Identify which cell holds the provided text, then report its [x, y] central coordinate. 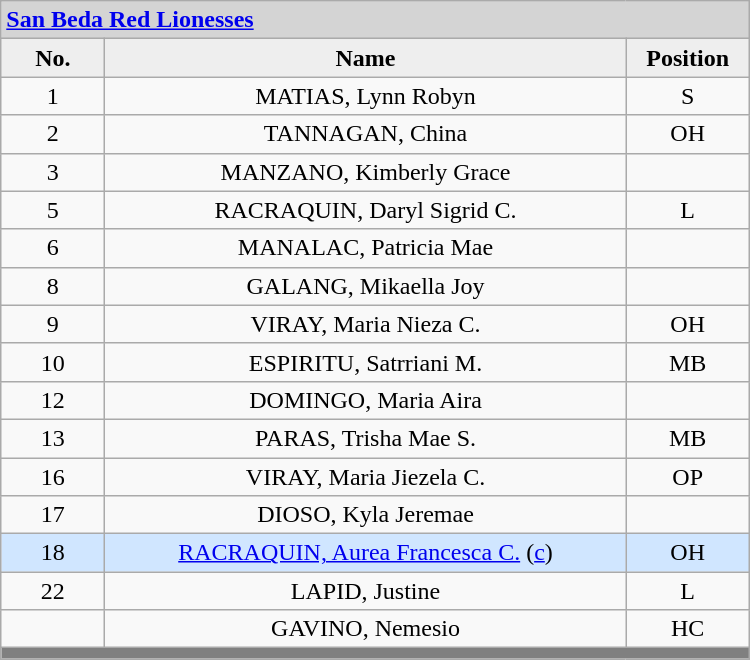
TANNAGAN, China [366, 134]
2 [53, 134]
DOMINGO, Maria Aira [366, 400]
17 [53, 515]
9 [53, 324]
MATIAS, Lynn Robyn [366, 96]
1 [53, 96]
GAVINO, Nemesio [366, 629]
MANALAC, Patricia Mae [366, 248]
VIRAY, Maria Nieza C. [366, 324]
GALANG, Mikaella Joy [366, 286]
18 [53, 553]
13 [53, 438]
3 [53, 172]
22 [53, 591]
San Beda Red Lionesses [375, 20]
S [688, 96]
DIOSO, Kyla Jeremae [366, 515]
HC [688, 629]
10 [53, 362]
Position [688, 58]
MANZANO, Kimberly Grace [366, 172]
RACRAQUIN, Aurea Francesca C. (c) [366, 553]
12 [53, 400]
ESPIRITU, Satrriani M. [366, 362]
OP [688, 477]
8 [53, 286]
RACRAQUIN, Daryl Sigrid C. [366, 210]
16 [53, 477]
PARAS, Trisha Mae S. [366, 438]
Name [366, 58]
5 [53, 210]
6 [53, 248]
LAPID, Justine [366, 591]
No. [53, 58]
VIRAY, Maria Jiezela C. [366, 477]
